Capture the cell that displays the provided text and extract its (X, Y) central coordinate. 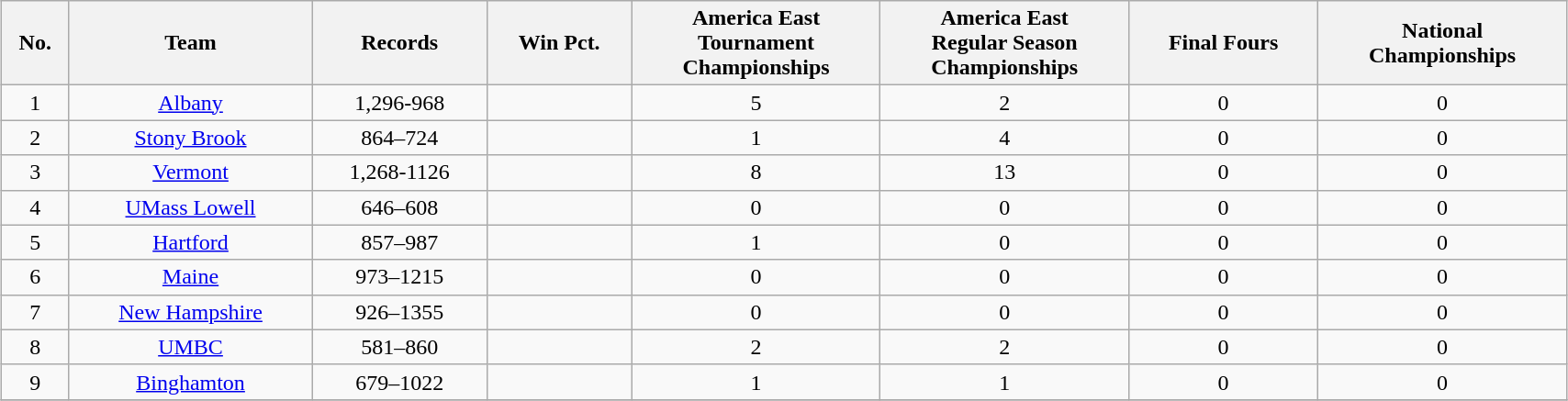
Team (191, 43)
864–724 (399, 138)
Binghamton (191, 382)
National Championships (1443, 43)
Stony Brook (191, 138)
America East Regular Season Championships (1004, 43)
13 (1004, 173)
1,296-968 (399, 103)
1,268-1126 (399, 173)
Vermont (191, 173)
Win Pct. (559, 43)
926–1355 (399, 312)
UMass Lowell (191, 207)
646–608 (399, 207)
973–1215 (399, 277)
9 (35, 382)
Final Fours (1223, 43)
7 (35, 312)
UMBC (191, 347)
6 (35, 277)
Albany (191, 103)
Hartford (191, 242)
857–987 (399, 242)
Maine (191, 277)
New Hampshire (191, 312)
581–860 (399, 347)
America EastTournament Championships (756, 43)
No. (35, 43)
Records (399, 43)
679–1022 (399, 382)
3 (35, 173)
